Extract the [X, Y] coordinate from the center of the cell holding the provided text.  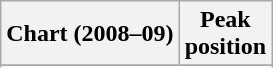
Peakposition [225, 34]
Chart (2008–09) [90, 34]
